Output the [X, Y] coordinate of the center of the cell containing the given text.  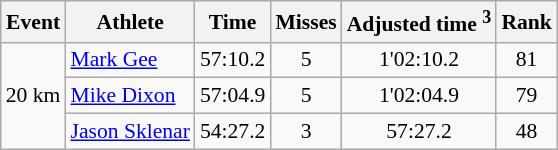
79 [526, 96]
57:10.2 [232, 60]
1'02:04.9 [420, 96]
Misses [306, 22]
54:27.2 [232, 132]
Jason Sklenar [130, 132]
Mike Dixon [130, 96]
48 [526, 132]
Adjusted time 3 [420, 22]
57:04.9 [232, 96]
Time [232, 22]
Event [34, 22]
81 [526, 60]
Athlete [130, 22]
20 km [34, 96]
Mark Gee [130, 60]
57:27.2 [420, 132]
3 [306, 132]
Rank [526, 22]
1'02:10.2 [420, 60]
